Provide the (x, y) coordinate of the cell's center where the given text is located.  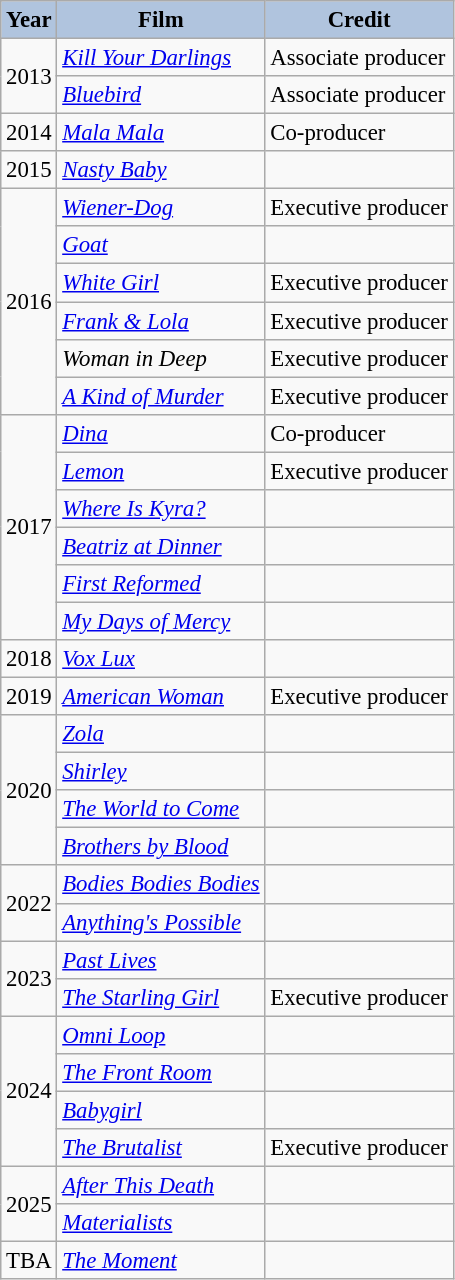
Year (29, 20)
After This Death (161, 1185)
Bodies Bodies Bodies (161, 885)
2017 (29, 527)
Zola (161, 734)
Lemon (161, 471)
The Starling Girl (161, 997)
Where Is Kyra? (161, 509)
My Days of Mercy (161, 621)
The Brutalist (161, 1148)
Mala Mala (161, 133)
Shirley (161, 772)
Nasty Baby (161, 170)
Frank & Lola (161, 321)
2023 (29, 978)
Film (161, 20)
2024 (29, 1091)
Anything's Possible (161, 922)
Brothers by Blood (161, 847)
2013 (29, 76)
2015 (29, 170)
Babygirl (161, 1110)
Credit (359, 20)
Materialists (161, 1223)
Omni Loop (161, 1035)
First Reformed (161, 584)
Woman in Deep (161, 358)
Kill Your Darlings (161, 58)
White Girl (161, 283)
2020 (29, 790)
Bluebird (161, 95)
2022 (29, 904)
TBA (29, 1261)
Dina (161, 433)
2018 (29, 659)
2025 (29, 1204)
Wiener-Dog (161, 208)
Past Lives (161, 960)
2019 (29, 697)
Beatriz at Dinner (161, 546)
The World to Come (161, 809)
2016 (29, 302)
American Woman (161, 697)
2014 (29, 133)
Goat (161, 245)
A Kind of Murder (161, 396)
Vox Lux (161, 659)
The Front Room (161, 1073)
The Moment (161, 1261)
